Detect which cell encompasses the target text, then output its [x, y] center coordinate. 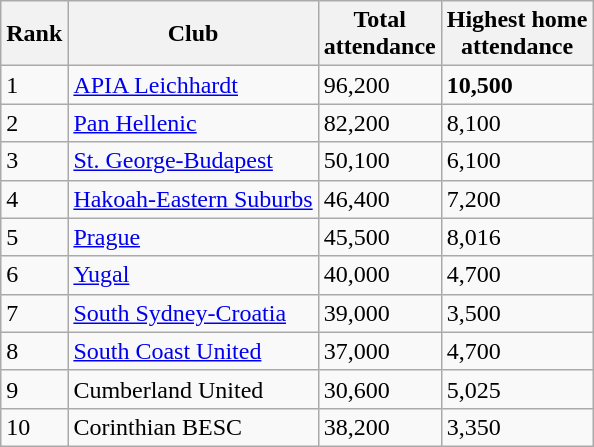
1 [34, 85]
46,400 [380, 199]
Prague [193, 237]
7 [34, 313]
Corinthian BESC [193, 427]
5 [34, 237]
10,500 [517, 85]
8 [34, 351]
4 [34, 199]
Pan Hellenic [193, 123]
Yugal [193, 275]
South Coast United [193, 351]
40,000 [380, 275]
39,000 [380, 313]
8,016 [517, 237]
3,350 [517, 427]
St. George-Budapest [193, 161]
9 [34, 389]
3 [34, 161]
82,200 [380, 123]
50,100 [380, 161]
APIA Leichhardt [193, 85]
Total attendance [380, 34]
Cumberland United [193, 389]
30,600 [380, 389]
45,500 [380, 237]
8,100 [517, 123]
Rank [34, 34]
6,100 [517, 161]
Club [193, 34]
2 [34, 123]
3,500 [517, 313]
96,200 [380, 85]
South Sydney-Croatia [193, 313]
37,000 [380, 351]
10 [34, 427]
Highest home attendance [517, 34]
6 [34, 275]
7,200 [517, 199]
5,025 [517, 389]
Hakoah-Eastern Suburbs [193, 199]
38,200 [380, 427]
